Locate the cell with the specified text and output its (x, y) center coordinate. 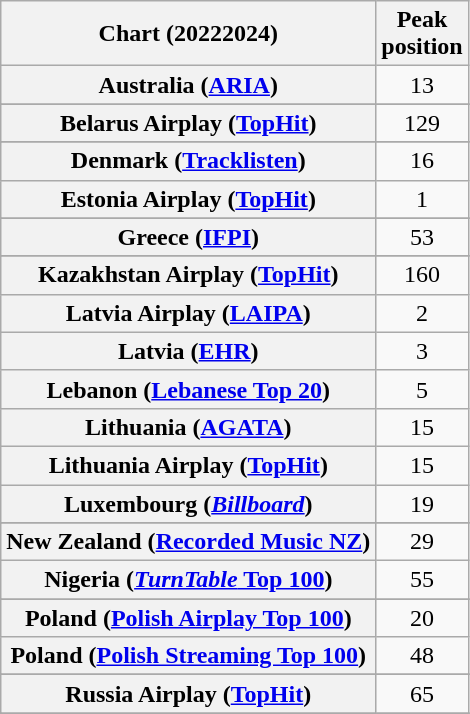
Belarus Airplay (TopHit) (188, 123)
13 (422, 85)
Poland (Polish Airplay Top 100) (188, 618)
20 (422, 618)
Lithuania Airplay (TopHit) (188, 465)
Chart (20222024) (188, 34)
1 (422, 199)
Poland (Polish Streaming Top 100) (188, 656)
29 (422, 542)
Denmark (Tracklisten) (188, 161)
New Zealand (Recorded Music NZ) (188, 542)
5 (422, 389)
Russia Airplay (TopHit) (188, 694)
Peakposition (422, 34)
Nigeria (TurnTable Top 100) (188, 580)
48 (422, 656)
Greece (IFPI) (188, 237)
16 (422, 161)
3 (422, 351)
Australia (ARIA) (188, 85)
65 (422, 694)
Estonia Airplay (TopHit) (188, 199)
53 (422, 237)
Lithuania (AGATA) (188, 427)
Latvia (EHR) (188, 351)
55 (422, 580)
Luxembourg (Billboard) (188, 503)
Kazakhstan Airplay (TopHit) (188, 275)
Lebanon (Lebanese Top 20) (188, 389)
Latvia Airplay (LAIPA) (188, 313)
19 (422, 503)
2 (422, 313)
160 (422, 275)
129 (422, 123)
